Extract the [X, Y] coordinate from the center of the cell holding the provided text.  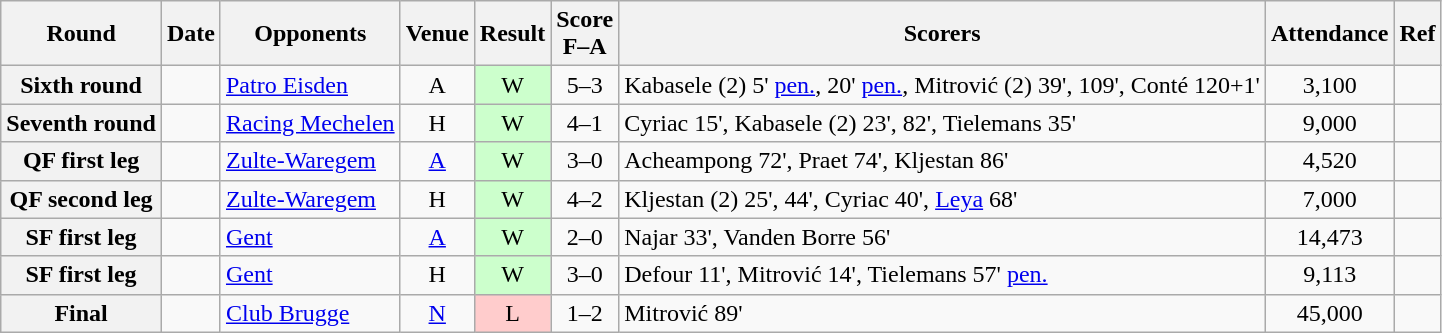
2–0 [585, 237]
QF first leg [82, 161]
4,520 [1329, 161]
Racing Mechelen [310, 123]
1–2 [585, 313]
Seventh round [82, 123]
Sixth round [82, 85]
5–3 [585, 85]
3,100 [1329, 85]
Acheampong 72', Praet 74', Kljestan 86' [942, 161]
QF second leg [82, 199]
9,000 [1329, 123]
Najar 33', Vanden Borre 56' [942, 237]
Kabasele (2) 5' pen., 20' pen., Mitrović (2) 39', 109', Conté 120+1' [942, 85]
Club Brugge [310, 313]
L [512, 313]
Ref [1418, 34]
ScoreF–A [585, 34]
Result [512, 34]
Attendance [1329, 34]
14,473 [1329, 237]
4–2 [585, 199]
Mitrović 89' [942, 313]
Round [82, 34]
Kljestan (2) 25', 44', Cyriac 40', Leya 68' [942, 199]
4–1 [585, 123]
45,000 [1329, 313]
Patro Eisden [310, 85]
N [437, 313]
Final [82, 313]
Defour 11', Mitrović 14', Tielemans 57' pen. [942, 275]
Date [190, 34]
Opponents [310, 34]
Cyriac 15', Kabasele (2) 23', 82', Tielemans 35' [942, 123]
Scorers [942, 34]
7,000 [1329, 199]
9,113 [1329, 275]
Venue [437, 34]
